Detect which cell encompasses the target text, then output its [X, Y] center coordinate. 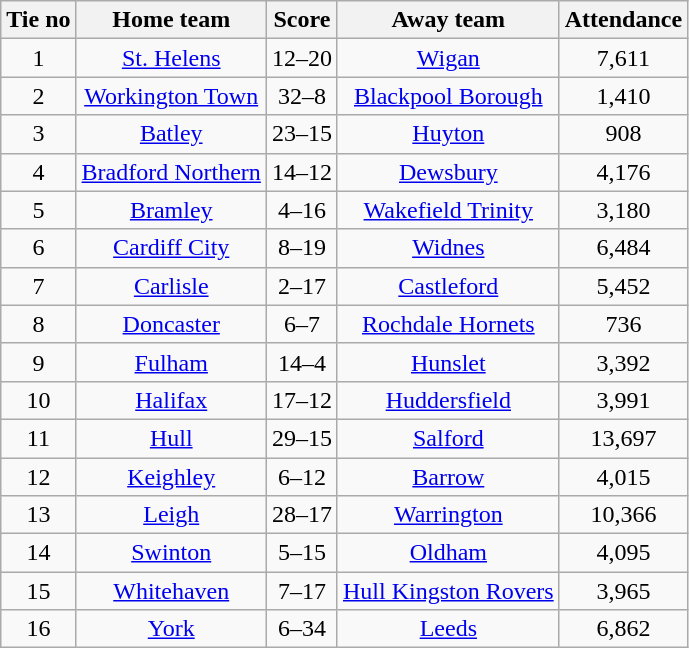
16 [38, 629]
Salford [448, 438]
Bramley [171, 210]
908 [623, 134]
Wigan [448, 58]
1 [38, 58]
Away team [448, 20]
6–34 [302, 629]
4,176 [623, 172]
12–20 [302, 58]
Hunslet [448, 362]
Warrington [448, 515]
Keighley [171, 477]
6 [38, 248]
Swinton [171, 553]
3,180 [623, 210]
10,366 [623, 515]
12 [38, 477]
Batley [171, 134]
2 [38, 96]
Barrow [448, 477]
Huyton [448, 134]
9 [38, 362]
Hull Kingston Rovers [448, 591]
Dewsbury [448, 172]
3,392 [623, 362]
Carlisle [171, 286]
Attendance [623, 20]
32–8 [302, 96]
Huddersfield [448, 400]
Wakefield Trinity [448, 210]
7,611 [623, 58]
Workington Town [171, 96]
10 [38, 400]
736 [623, 324]
Leeds [448, 629]
St. Helens [171, 58]
4 [38, 172]
4–16 [302, 210]
11 [38, 438]
7–17 [302, 591]
Whitehaven [171, 591]
3,991 [623, 400]
Home team [171, 20]
1,410 [623, 96]
23–15 [302, 134]
5 [38, 210]
Oldham [448, 553]
13,697 [623, 438]
5–15 [302, 553]
6–12 [302, 477]
6,484 [623, 248]
York [171, 629]
Rochdale Hornets [448, 324]
Score [302, 20]
13 [38, 515]
6,862 [623, 629]
Fulham [171, 362]
28–17 [302, 515]
8 [38, 324]
3 [38, 134]
6–7 [302, 324]
7 [38, 286]
Castleford [448, 286]
17–12 [302, 400]
Blackpool Borough [448, 96]
14–4 [302, 362]
Cardiff City [171, 248]
Widnes [448, 248]
5,452 [623, 286]
29–15 [302, 438]
8–19 [302, 248]
4,095 [623, 553]
3,965 [623, 591]
Doncaster [171, 324]
Tie no [38, 20]
4,015 [623, 477]
Bradford Northern [171, 172]
2–17 [302, 286]
14–12 [302, 172]
Hull [171, 438]
Leigh [171, 515]
15 [38, 591]
14 [38, 553]
Halifax [171, 400]
